Locate the cell with the specified text and output its [x, y] center coordinate. 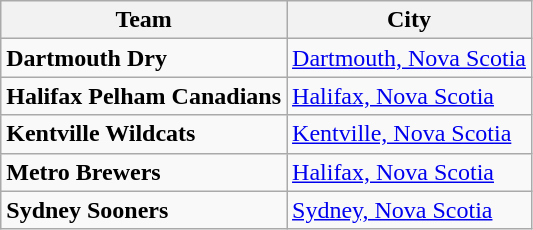
Halifax Pelham Canadians [144, 96]
City [410, 20]
Team [144, 20]
Sydney, Nova Scotia [410, 210]
Sydney Sooners [144, 210]
Kentville Wildcats [144, 134]
Dartmouth Dry [144, 58]
Metro Brewers [144, 172]
Kentville, Nova Scotia [410, 134]
Dartmouth, Nova Scotia [410, 58]
